Determine the (x, y) coordinate at the center of the cell enclosing the given text.  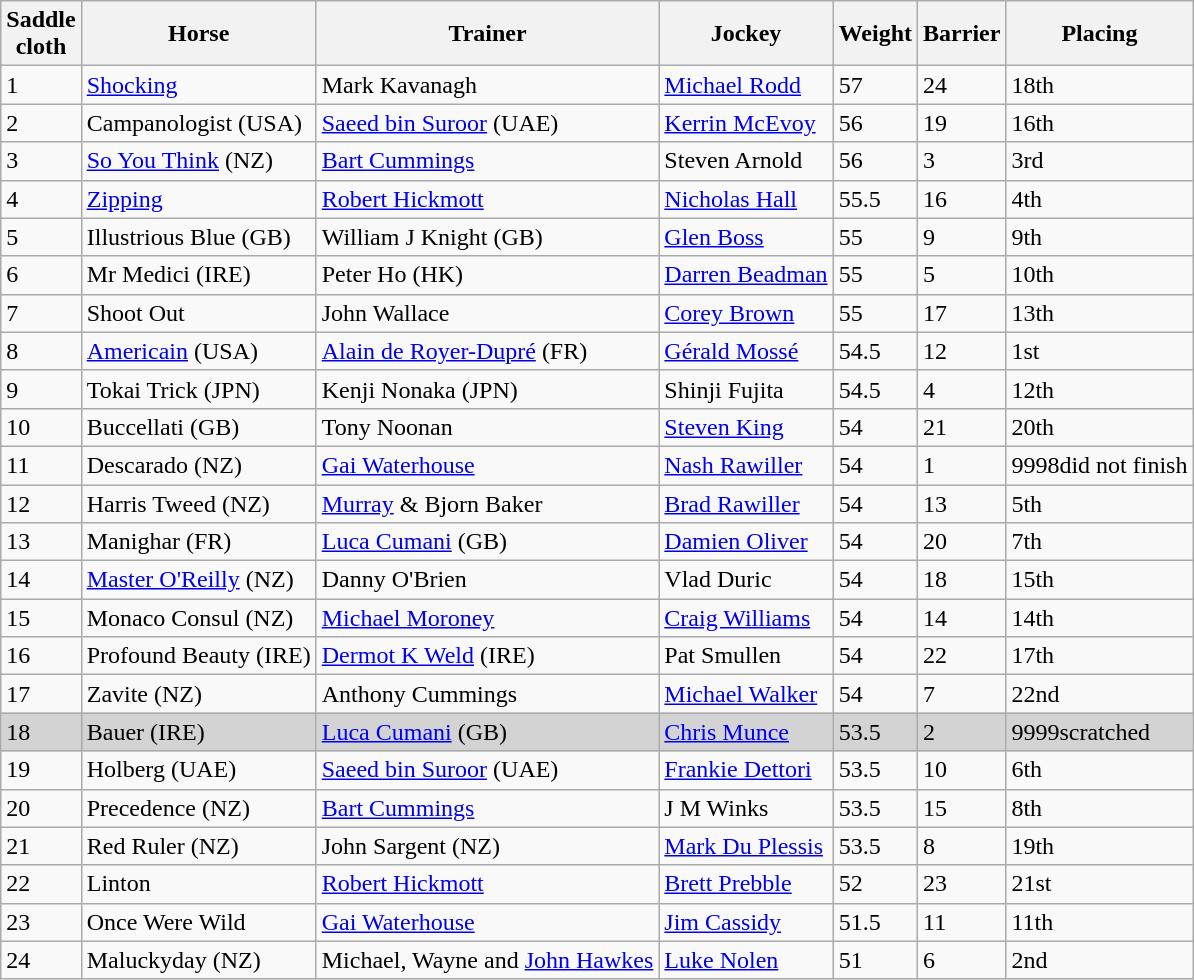
19th (1100, 846)
Harris Tweed (NZ) (198, 503)
John Wallace (488, 313)
Linton (198, 884)
Nicholas Hall (746, 199)
John Sargent (NZ) (488, 846)
Weight (875, 34)
13th (1100, 313)
Murray & Bjorn Baker (488, 503)
Holberg (UAE) (198, 770)
52 (875, 884)
Steven King (746, 427)
55.5 (875, 199)
Peter Ho (HK) (488, 275)
Kenji Nonaka (JPN) (488, 389)
Steven Arnold (746, 161)
Dermot K Weld (IRE) (488, 656)
Nash Rawiller (746, 465)
Trainer (488, 34)
Bauer (IRE) (198, 732)
Glen Boss (746, 237)
20th (1100, 427)
21st (1100, 884)
Brad Rawiller (746, 503)
Once Were Wild (198, 922)
57 (875, 85)
Mr Medici (IRE) (198, 275)
Saddlecloth (41, 34)
15th (1100, 580)
Zavite (NZ) (198, 694)
Craig Williams (746, 618)
2nd (1100, 960)
14th (1100, 618)
Gérald Mossé (746, 351)
Brett Prebble (746, 884)
Campanologist (USA) (198, 123)
Jockey (746, 34)
Shoot Out (198, 313)
Illustrious Blue (GB) (198, 237)
12th (1100, 389)
4th (1100, 199)
Alain de Royer-Dupré (FR) (488, 351)
Master O'Reilly (NZ) (198, 580)
Monaco Consul (NZ) (198, 618)
7th (1100, 542)
Mark Kavanagh (488, 85)
Americain (USA) (198, 351)
Manighar (FR) (198, 542)
Precedence (NZ) (198, 808)
Mark Du Plessis (746, 846)
William J Knight (GB) (488, 237)
16th (1100, 123)
Placing (1100, 34)
Pat Smullen (746, 656)
J M Winks (746, 808)
Red Ruler (NZ) (198, 846)
Kerrin McEvoy (746, 123)
9th (1100, 237)
17th (1100, 656)
Corey Brown (746, 313)
Barrier (962, 34)
So You Think (NZ) (198, 161)
Vlad Duric (746, 580)
Descarado (NZ) (198, 465)
Michael Walker (746, 694)
Michael Rodd (746, 85)
Michael Moroney (488, 618)
Darren Beadman (746, 275)
Jim Cassidy (746, 922)
Damien Oliver (746, 542)
Buccellati (GB) (198, 427)
Anthony Cummings (488, 694)
Michael, Wayne and John Hawkes (488, 960)
10th (1100, 275)
Chris Munce (746, 732)
Shocking (198, 85)
Horse (198, 34)
3rd (1100, 161)
6th (1100, 770)
Luke Nolen (746, 960)
5th (1100, 503)
1st (1100, 351)
Zipping (198, 199)
9999scratched (1100, 732)
51 (875, 960)
Tokai Trick (JPN) (198, 389)
9998did not finish (1100, 465)
Maluckyday (NZ) (198, 960)
Danny O'Brien (488, 580)
18th (1100, 85)
8th (1100, 808)
51.5 (875, 922)
22nd (1100, 694)
Tony Noonan (488, 427)
Profound Beauty (IRE) (198, 656)
Shinji Fujita (746, 389)
11th (1100, 922)
Frankie Dettori (746, 770)
